Return the [x, y] coordinate for the center point of the cell that contains the specified text.  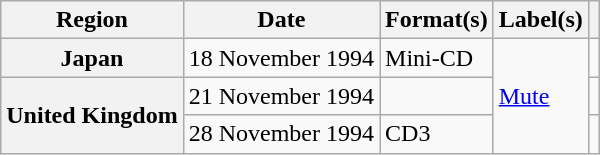
Mute [540, 96]
CD3 [437, 134]
Mini-CD [437, 58]
Format(s) [437, 20]
Region [92, 20]
Date [281, 20]
Label(s) [540, 20]
18 November 1994 [281, 58]
28 November 1994 [281, 134]
Japan [92, 58]
21 November 1994 [281, 96]
United Kingdom [92, 115]
